Capture the cell that displays the provided text and extract its [X, Y] central coordinate. 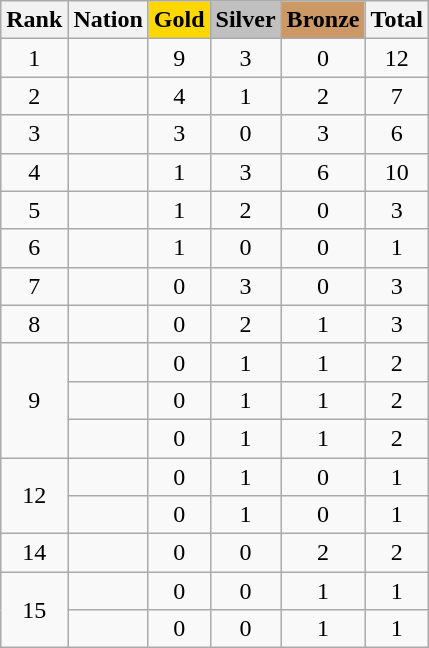
Rank [34, 20]
Bronze [323, 20]
10 [397, 172]
Total [397, 20]
5 [34, 210]
Silver [246, 20]
8 [34, 324]
14 [34, 553]
Gold [179, 20]
15 [34, 610]
Nation [108, 20]
